From the cell containing the given text, extract its center point as [x, y] coordinate. 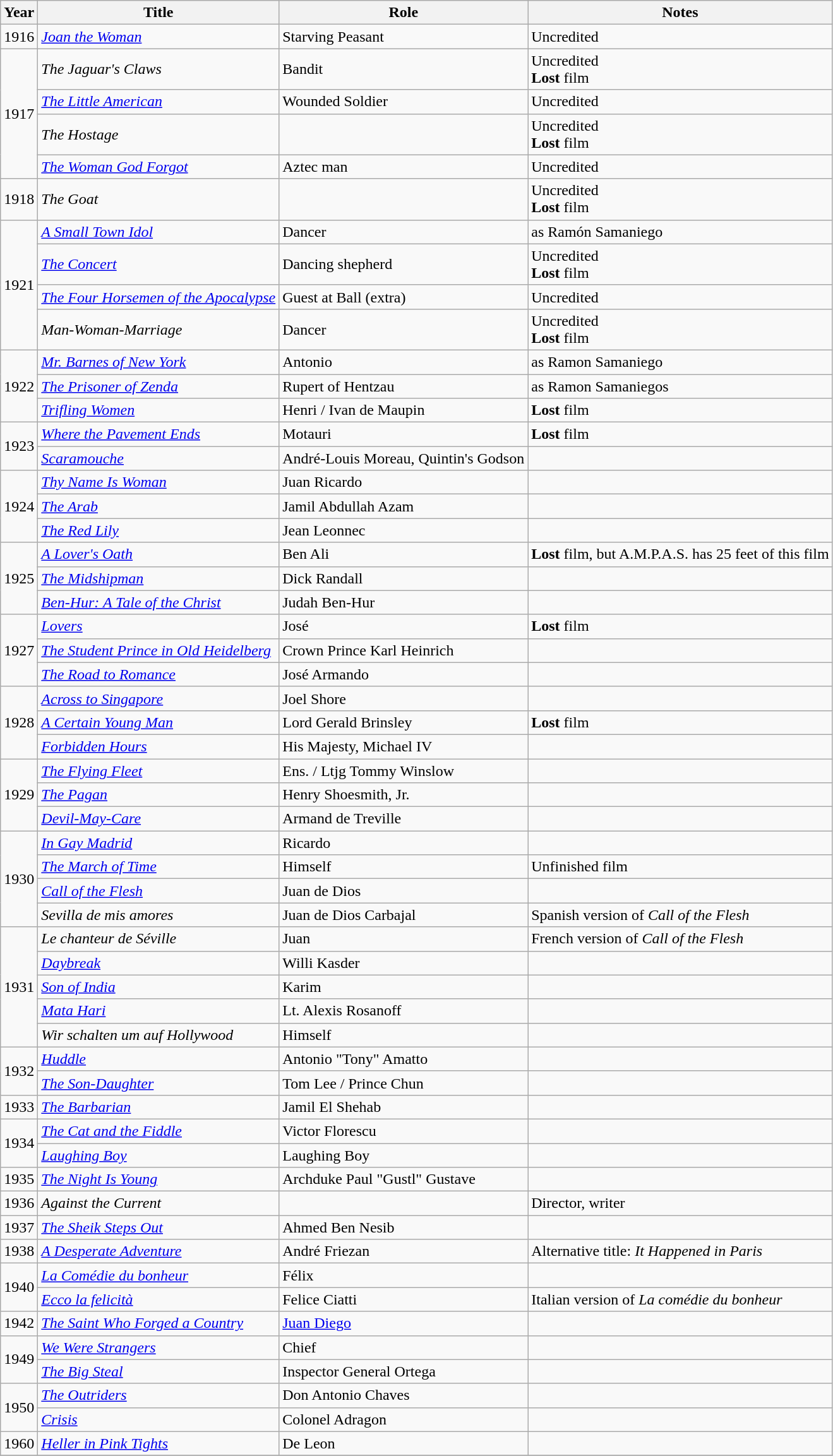
Lost film, but A.M.P.A.S. has 25 feet of this film [680, 554]
Antonio [404, 362]
Colonel Adragon [404, 1419]
Dancing shepherd [404, 264]
The Prisoner of Zenda [159, 386]
Aztec man [404, 167]
Ahmed Ben Nesib [404, 1227]
1922 [19, 386]
A Small Town Idol [159, 232]
The Pagan [159, 795]
1932 [19, 1071]
Juan Ricardo [404, 482]
André Friezan [404, 1251]
Félix [404, 1275]
Mr. Barnes of New York [159, 362]
Son of India [159, 987]
1917 [19, 114]
Bandit [404, 69]
Le chanteur de Séville [159, 939]
The Sheik Steps Out [159, 1227]
Forbidden Hours [159, 746]
Ens. / Ltjg Tommy Winslow [404, 771]
Rupert of Hentzau [404, 386]
Call of the Flesh [159, 891]
as Ramón Samaniego [680, 232]
The Flying Fleet [159, 771]
Notes [680, 13]
André-Louis Moreau, Quintin's Godson [404, 458]
Henri / Ivan de Maupin [404, 410]
La Comédie du bonheur [159, 1275]
Chief [404, 1347]
Spanish version of Call of the Flesh [680, 915]
Motauri [404, 434]
Tom Lee / Prince Chun [404, 1083]
1938 [19, 1251]
Ben Ali [404, 554]
The Son-Daughter [159, 1083]
Juan de Dios Carbajal [404, 915]
The Cat and the Fiddle [159, 1131]
1921 [19, 285]
Don Antonio Chaves [404, 1395]
Huddle [159, 1059]
1924 [19, 506]
In Gay Madrid [159, 843]
Lt. Alexis Rosanoff [404, 1011]
The Concert [159, 264]
The Outriders [159, 1395]
Jean Leonnec [404, 530]
Man-Woman-Marriage [159, 330]
Against the Current [159, 1203]
Across to Singapore [159, 698]
1927 [19, 650]
Joan the Woman [159, 37]
1918 [19, 200]
A Desperate Adventure [159, 1251]
The Woman God Forgot [159, 167]
Unfinished film [680, 867]
French version of Call of the Flesh [680, 939]
1950 [19, 1407]
1933 [19, 1107]
Sevilla de mis amores [159, 915]
Joel Shore [404, 698]
1936 [19, 1203]
The Midshipman [159, 578]
Role [404, 13]
Where the Pavement Ends [159, 434]
The Little American [159, 102]
The Night Is Young [159, 1179]
Alternative title: It Happened in Paris [680, 1251]
Mata Hari [159, 1011]
Archduke Paul "Gustl" Gustave [404, 1179]
Thy Name Is Woman [159, 482]
A Lover's Oath [159, 554]
Lord Gerald Brinsley [404, 722]
A Certain Young Man [159, 722]
1930 [19, 879]
1923 [19, 446]
The Jaguar's Claws [159, 69]
Heller in Pink Tights [159, 1443]
Scaramouche [159, 458]
Henry Shoesmith, Jr. [404, 795]
The Arab [159, 506]
Devil-May-Care [159, 819]
Lovers [159, 626]
The Four Horsemen of the Apocalypse [159, 297]
Ecco la felicità [159, 1299]
Wir schalten um auf Hollywood [159, 1035]
Crown Prince Karl Heinrich [404, 650]
Wounded Soldier [404, 102]
The Barbarian [159, 1107]
1925 [19, 578]
The Big Steal [159, 1371]
Italian version of La comédie du bonheur [680, 1299]
Trifling Women [159, 410]
Crisis [159, 1419]
Antonio "Tony" Amatto [404, 1059]
Inspector General Ortega [404, 1371]
1960 [19, 1443]
Armand de Treville [404, 819]
Jamil El Shehab [404, 1107]
His Majesty, Michael IV [404, 746]
Guest at Ball (extra) [404, 297]
1931 [19, 987]
José Armando [404, 674]
De Leon [404, 1443]
Dick Randall [404, 578]
1937 [19, 1227]
The Hostage [159, 134]
Starving Peasant [404, 37]
The Student Prince in Old Heidelberg [159, 650]
1942 [19, 1323]
The Red Lily [159, 530]
Jamil Abdullah Azam [404, 506]
1928 [19, 722]
Victor Florescu [404, 1131]
José [404, 626]
Daybreak [159, 963]
The Saint Who Forged a Country [159, 1323]
Title [159, 13]
Ricardo [404, 843]
1929 [19, 795]
1934 [19, 1143]
Juan de Dios [404, 891]
as Ramon Samaniego [680, 362]
1916 [19, 37]
Juan [404, 939]
Karim [404, 987]
Willi Kasder [404, 963]
We Were Strangers [159, 1347]
The Road to Romance [159, 674]
The March of Time [159, 867]
Year [19, 13]
1935 [19, 1179]
as Ramon Samaniegos [680, 386]
The Goat [159, 200]
Director, writer [680, 1203]
Judah Ben-Hur [404, 602]
Juan Diego [404, 1323]
1940 [19, 1287]
Felice Ciatti [404, 1299]
1949 [19, 1359]
Ben-Hur: A Tale of the Christ [159, 602]
